Return the (x, y) coordinate for the center point of the cell that contains the specified text.  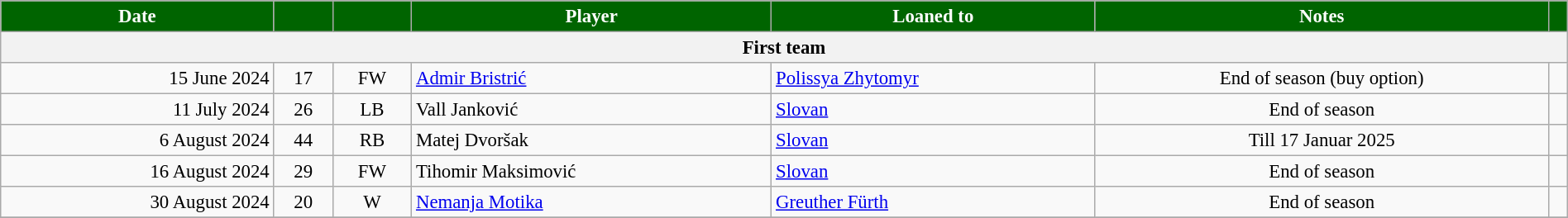
20 (303, 202)
Vall Janković (592, 110)
Admir Bristrić (592, 78)
16 August 2024 (137, 172)
44 (303, 140)
First team (784, 48)
17 (303, 78)
Date (137, 17)
Tihomir Maksimović (592, 172)
LB (372, 110)
RB (372, 140)
6 August 2024 (137, 140)
26 (303, 110)
11 July 2024 (137, 110)
Polissya Zhytomyr (933, 78)
End of season (buy option) (1322, 78)
Till 17 Januar 2025 (1322, 140)
Notes (1322, 17)
Nemanja Motika (592, 202)
29 (303, 172)
15 June 2024 (137, 78)
W (372, 202)
Player (592, 17)
Greuther Fürth (933, 202)
30 August 2024 (137, 202)
Loaned to (933, 17)
Matej Dvoršak (592, 140)
